Capture the cell that displays the provided text and extract its (X, Y) central coordinate. 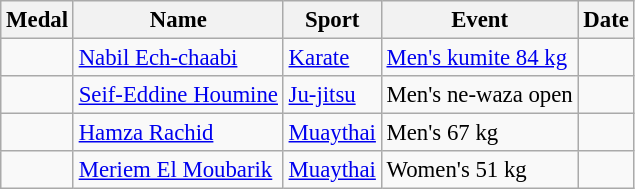
Sport (332, 20)
Meriem El Moubarik (178, 170)
Name (178, 20)
Men's ne-waza open (480, 95)
Event (480, 20)
Ju-jitsu (332, 95)
Date (606, 20)
Men's 67 kg (480, 133)
Karate (332, 58)
Hamza Rachid (178, 133)
Nabil Ech-chaabi (178, 58)
Men's kumite 84 kg (480, 58)
Medal (38, 20)
Women's 51 kg (480, 170)
Seif-Eddine Houmine (178, 95)
